Identify which cell holds the provided text, then report its (X, Y) central coordinate. 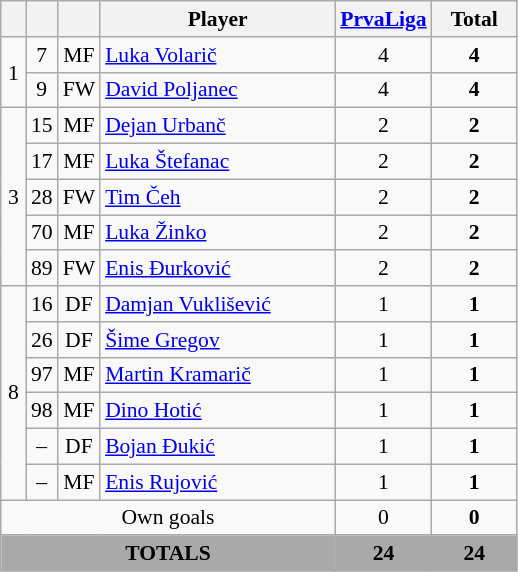
PrvaLiga (383, 19)
Šime Gregov (218, 340)
8 (14, 393)
Total (474, 19)
Bojan Đukić (218, 447)
7 (42, 55)
Tim Čeh (218, 197)
Dino Hotić (218, 411)
16 (42, 304)
Martin Kramarič (218, 375)
Player (218, 19)
Damjan Vuklišević (218, 304)
97 (42, 375)
28 (42, 197)
Enis Rujović (218, 482)
26 (42, 340)
9 (42, 90)
3 (14, 197)
Luka Štefanac (218, 162)
89 (42, 269)
Own goals (168, 518)
TOTALS (168, 554)
Luka Volarič (218, 55)
Enis Đurković (218, 269)
70 (42, 233)
98 (42, 411)
Dejan Urbanč (218, 126)
David Poljanec (218, 90)
15 (42, 126)
Luka Žinko (218, 233)
17 (42, 162)
